Locate the cell with the specified text and output its (x, y) center coordinate. 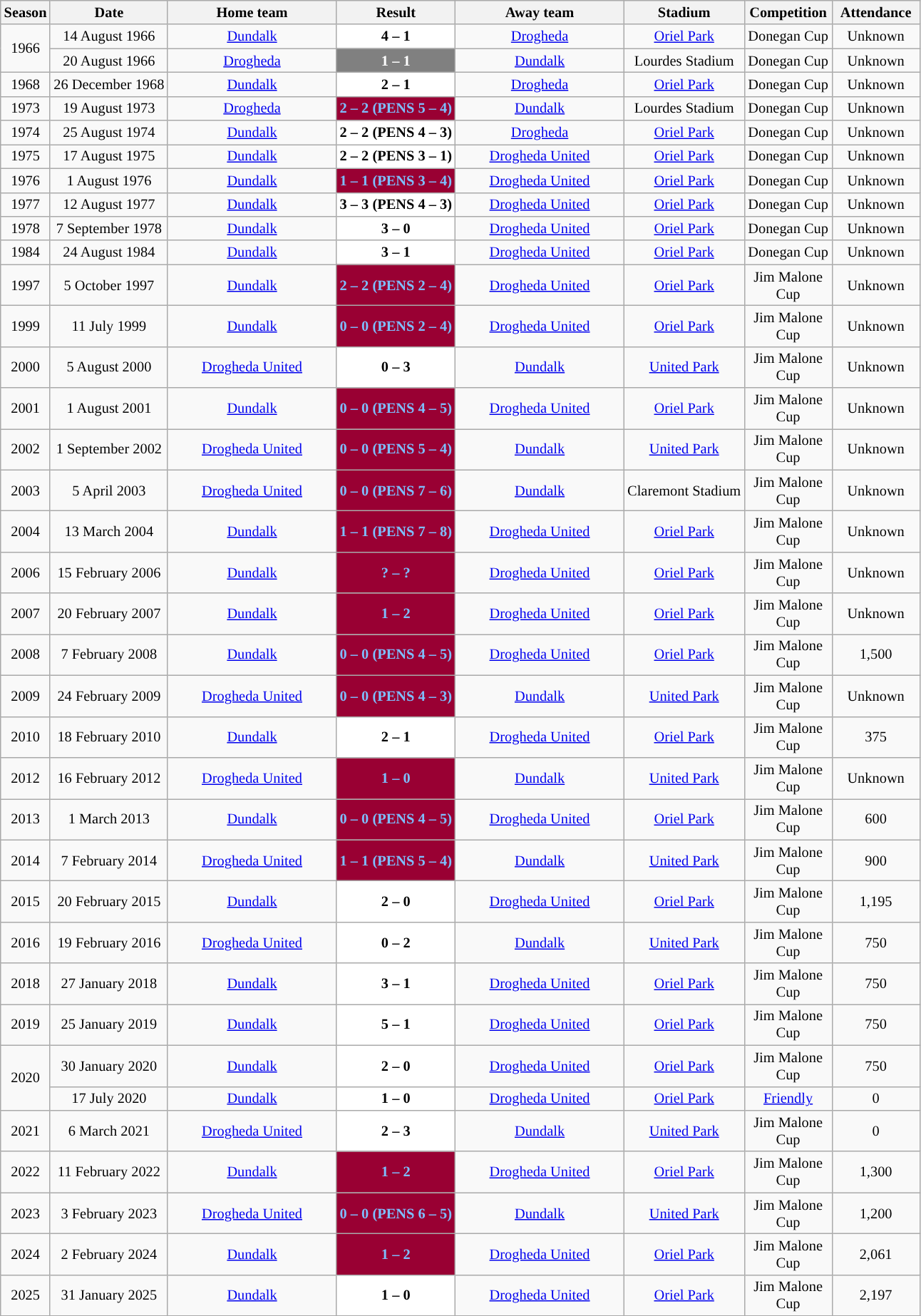
Date (108, 12)
0 – 0 (PENS 2 – 4) (396, 326)
2007 (26, 614)
31 January 2025 (108, 1295)
1975 (26, 156)
2003 (26, 490)
2 February 2024 (108, 1254)
1 – 1 (396, 61)
3 – 0 (396, 228)
1977 (26, 205)
7 February 2014 (108, 860)
2013 (26, 819)
2019 (26, 1024)
1,200 (875, 1213)
20 August 1966 (108, 61)
1 August 1976 (108, 180)
2021 (26, 1131)
Claremont Stadium (684, 490)
Attendance (875, 12)
20 February 2007 (108, 614)
Away team (540, 12)
2014 (26, 860)
2000 (26, 367)
25 August 1974 (108, 133)
1 September 2002 (108, 449)
25 January 2019 (108, 1024)
1974 (26, 133)
1 – 1 (PENS 5 – 4) (396, 860)
1966 (26, 48)
1,300 (875, 1172)
17 August 1975 (108, 156)
2,197 (875, 1295)
Stadium (684, 12)
2008 (26, 654)
1 – 1 (PENS 7 – 8) (396, 531)
1 August 2001 (108, 408)
2001 (26, 408)
1973 (26, 108)
2 – 2 (PENS 2 – 4) (396, 285)
2 – 3 (396, 1131)
12 August 1977 (108, 205)
2010 (26, 737)
14 August 1966 (108, 36)
0 – 2 (396, 942)
15 February 2006 (108, 572)
1,195 (875, 901)
2025 (26, 1295)
1978 (26, 228)
2 – 2 (PENS 3 – 1) (396, 156)
2004 (26, 531)
0 – 0 (PENS 5 – 4) (396, 449)
11 July 1999 (108, 326)
2 – 2 (PENS 4 – 3) (396, 133)
3 February 2023 (108, 1213)
Competition (788, 12)
7 February 2008 (108, 654)
2024 (26, 1254)
1984 (26, 252)
5 October 1997 (108, 285)
900 (875, 860)
4 – 1 (396, 36)
19 August 1973 (108, 108)
30 January 2020 (108, 1066)
1976 (26, 180)
16 February 2012 (108, 778)
Result (396, 12)
11 February 2022 (108, 1172)
1,500 (875, 654)
24 February 2009 (108, 696)
26 December 1968 (108, 84)
2009 (26, 696)
Friendly (788, 1099)
2015 (26, 901)
1999 (26, 326)
2006 (26, 572)
1997 (26, 285)
5 August 2000 (108, 367)
24 August 1984 (108, 252)
2020 (26, 1078)
Home team (252, 12)
0 – 0 (PENS 4 – 3) (396, 696)
600 (875, 819)
3 – 3 (PENS 4 – 3) (396, 205)
? – ? (396, 572)
2023 (26, 1213)
2018 (26, 984)
1 March 2013 (108, 819)
19 February 2016 (108, 942)
2 – 2 (PENS 5 – 4) (396, 108)
13 March 2004 (108, 531)
2012 (26, 778)
17 July 2020 (108, 1099)
27 January 2018 (108, 984)
6 March 2021 (108, 1131)
7 September 1978 (108, 228)
0 – 0 (PENS 6 – 5) (396, 1213)
0 – 0 (PENS 7 – 6) (396, 490)
18 February 2010 (108, 737)
5 April 2003 (108, 490)
2016 (26, 942)
20 February 2015 (108, 901)
Season (26, 12)
5 – 1 (396, 1024)
1968 (26, 84)
1 – 1 (PENS 3 – 4) (396, 180)
2002 (26, 449)
375 (875, 737)
2022 (26, 1172)
0 – 3 (396, 367)
2,061 (875, 1254)
